Capture the cell that displays the provided text and extract its [X, Y] central coordinate. 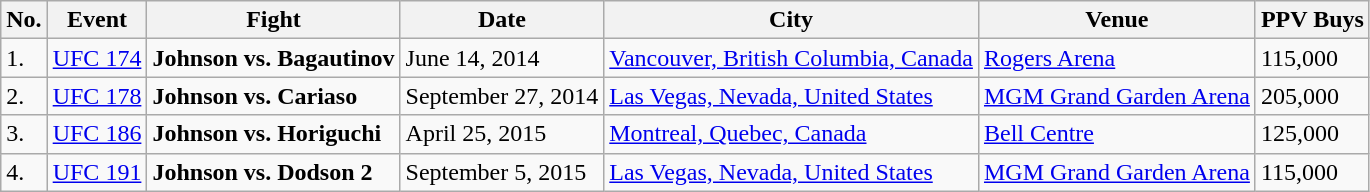
Bell Centre [1116, 134]
Montreal, Quebec, Canada [792, 134]
1. [24, 58]
Johnson vs. Cariaso [274, 96]
Fight [274, 20]
Johnson vs. Bagautinov [274, 58]
PPV Buys [1312, 20]
Vancouver, British Columbia, Canada [792, 58]
UFC 174 [97, 58]
4. [24, 172]
Johnson vs. Horiguchi [274, 134]
2. [24, 96]
City [792, 20]
Date [502, 20]
September 27, 2014 [502, 96]
Venue [1116, 20]
Event [97, 20]
125,000 [1312, 134]
No. [24, 20]
UFC 178 [97, 96]
Johnson vs. Dodson 2 [274, 172]
3. [24, 134]
September 5, 2015 [502, 172]
Rogers Arena [1116, 58]
205,000 [1312, 96]
April 25, 2015 [502, 134]
June 14, 2014 [502, 58]
UFC 191 [97, 172]
UFC 186 [97, 134]
